Return [X, Y] of the center of cell containing provided text 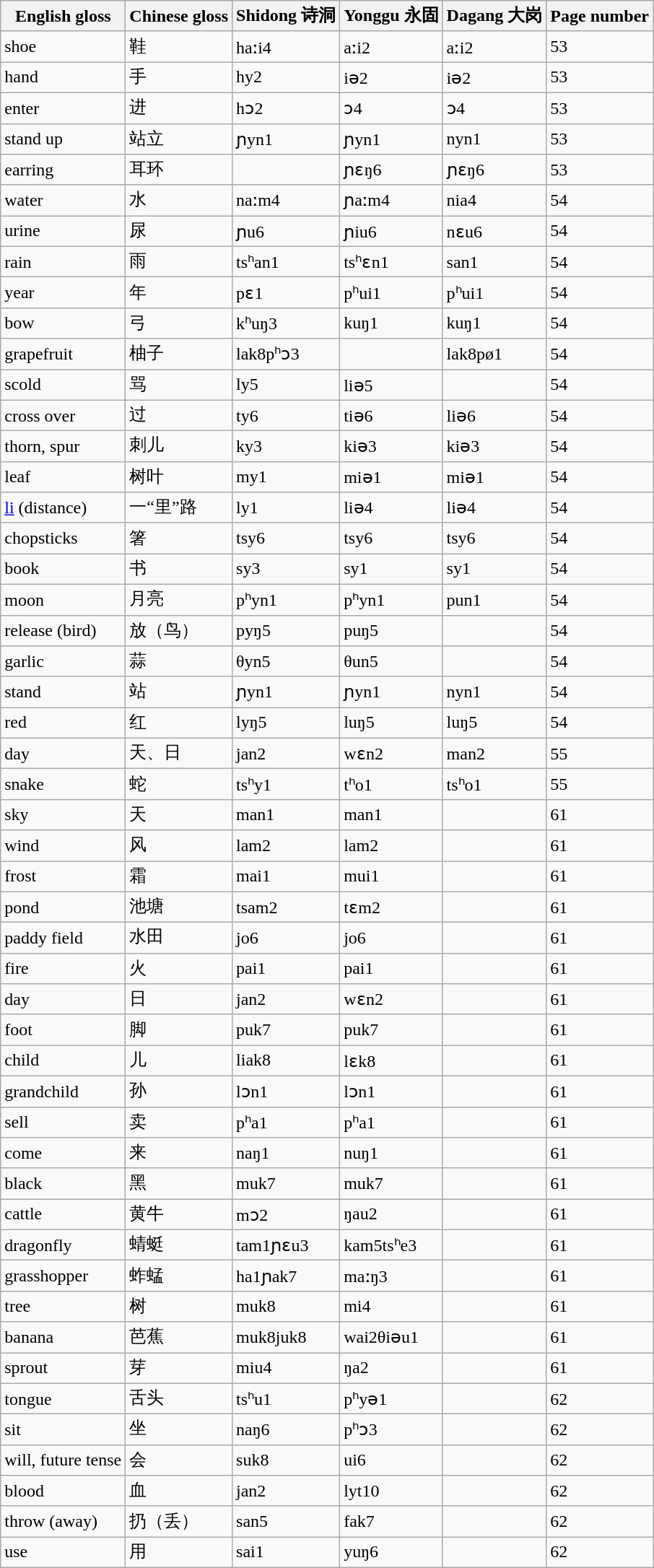
miu4 [286, 1369]
tsʰan1 [286, 261]
child [64, 1061]
banana [64, 1337]
pʰyə1 [391, 1399]
ŋa2 [391, 1369]
mi4 [391, 1307]
树叶 [179, 476]
san1 [494, 261]
suk8 [286, 1460]
liak8 [286, 1061]
tsʰɛn1 [391, 261]
throw (away) [64, 1522]
水田 [179, 938]
卖 [179, 1122]
yuŋ6 [391, 1552]
nɛu6 [494, 231]
garlic [64, 661]
tiə6 [391, 416]
tʰo1 [391, 784]
tsam2 [286, 907]
stand up [64, 139]
tɛm2 [391, 907]
puŋ5 [391, 631]
年 [179, 293]
ui6 [391, 1460]
柚子 [179, 354]
Shidong 诗洞 [286, 16]
ky3 [286, 446]
lyŋ5 [286, 723]
sprout [64, 1369]
ly5 [286, 386]
scold [64, 386]
tsʰy1 [286, 784]
ɲu6 [286, 231]
黑 [179, 1184]
水 [179, 201]
urine [64, 231]
站 [179, 692]
风 [179, 846]
ly1 [286, 508]
Dagang 大岗 [494, 16]
扔（丢） [179, 1522]
θyn5 [286, 661]
earring [64, 170]
lyt10 [391, 1491]
naːm4 [286, 201]
箸 [179, 539]
mai1 [286, 876]
耳环 [179, 170]
sell [64, 1122]
天 [179, 814]
pond [64, 907]
fire [64, 969]
坐 [179, 1429]
tsʰu1 [286, 1399]
黄牛 [179, 1214]
蛇 [179, 784]
ɲiu6 [391, 231]
paddy field [64, 938]
san5 [286, 1522]
脚 [179, 1029]
芽 [179, 1369]
pyŋ5 [286, 631]
火 [179, 969]
nuŋ1 [391, 1154]
naŋ6 [286, 1429]
wind [64, 846]
thorn, spur [64, 446]
鞋 [179, 46]
tsʰo1 [494, 784]
naŋ1 [286, 1154]
nia4 [494, 201]
sit [64, 1429]
grandchild [64, 1092]
foot [64, 1029]
弓 [179, 323]
来 [179, 1154]
will, future tense [64, 1460]
black [64, 1184]
蒜 [179, 661]
cattle [64, 1214]
rain [64, 261]
lɛk8 [391, 1061]
muk8 [286, 1307]
天、日 [179, 754]
sy3 [286, 569]
bow [64, 323]
池塘 [179, 907]
stand [64, 692]
Yonggu 永固 [391, 16]
过 [179, 416]
pun1 [494, 599]
snake [64, 784]
θun5 [391, 661]
cross over [64, 416]
book [64, 569]
sai1 [286, 1552]
water [64, 201]
maːŋ3 [391, 1276]
手 [179, 78]
fak7 [391, 1522]
enter [64, 108]
月亮 [179, 599]
雨 [179, 261]
my1 [286, 476]
tam1ɲɛu3 [286, 1245]
shoe [64, 46]
血 [179, 1491]
用 [179, 1552]
芭蕉 [179, 1337]
树 [179, 1307]
dragonfly [64, 1245]
孙 [179, 1092]
红 [179, 723]
li (distance) [64, 508]
muk8juk8 [286, 1337]
tree [64, 1307]
leaf [64, 476]
sky [64, 814]
haːi4 [286, 46]
会 [179, 1460]
hy2 [286, 78]
进 [179, 108]
pɛ1 [286, 293]
ŋau2 [391, 1214]
站立 [179, 139]
放（鸟） [179, 631]
lak8pʰɔ3 [286, 354]
一“里”路 [179, 508]
year [64, 293]
舌头 [179, 1399]
蜻蜓 [179, 1245]
moon [64, 599]
尿 [179, 231]
use [64, 1552]
release (bird) [64, 631]
ɲaːm4 [391, 201]
kʰuŋ3 [286, 323]
blood [64, 1491]
mɔ2 [286, 1214]
kam5tsʰe3 [391, 1245]
儿 [179, 1061]
ty6 [286, 416]
tongue [64, 1399]
frost [64, 876]
chopsticks [64, 539]
man2 [494, 754]
ha1ɲak7 [286, 1276]
come [64, 1154]
red [64, 723]
pʰɔ3 [391, 1429]
书 [179, 569]
hɔ2 [286, 108]
刺儿 [179, 446]
日 [179, 999]
liə5 [391, 386]
蚱蜢 [179, 1276]
mui1 [391, 876]
grapefruit [64, 354]
Page number [600, 16]
骂 [179, 386]
grasshopper [64, 1276]
霜 [179, 876]
lak8pø1 [494, 354]
hand [64, 78]
Chinese gloss [179, 16]
wai2θiəu1 [391, 1337]
English gloss [64, 16]
liə6 [494, 416]
